Identify which cell holds the provided text, then report its [x, y] central coordinate. 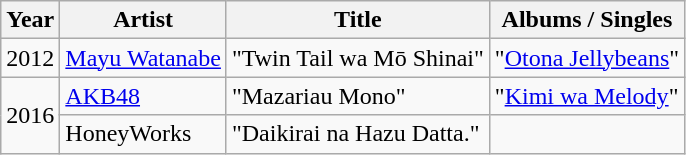
"Twin Tail wa Mō Shinai" [358, 58]
Mayu Watanabe [144, 58]
AKB48 [144, 96]
HoneyWorks [144, 134]
Year [30, 20]
2016 [30, 115]
"Kimi wa Melody" [586, 96]
"Otona Jellybeans" [586, 58]
"Mazariau Mono" [358, 96]
Albums / Singles [586, 20]
"Daikirai na Hazu Datta." [358, 134]
2012 [30, 58]
Title [358, 20]
Artist [144, 20]
